Extract the [x, y] coordinate from the center of the cell holding the provided text.  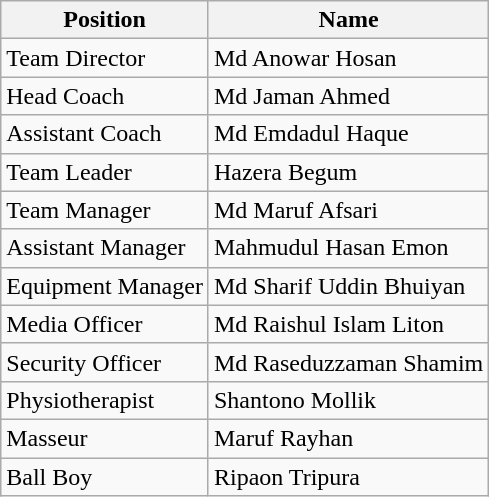
Md Maruf Afsari [348, 210]
Shantono Mollik [348, 400]
Name [348, 20]
Team Director [105, 58]
Ripaon Tripura [348, 477]
Team Manager [105, 210]
Media Officer [105, 324]
Masseur [105, 438]
Ball Boy [105, 477]
Md Jaman Ahmed [348, 96]
Md Raishul Islam Liton [348, 324]
Mahmudul Hasan Emon [348, 248]
Position [105, 20]
Equipment Manager [105, 286]
Maruf Rayhan [348, 438]
Assistant Manager [105, 248]
Md Emdadul Haque [348, 134]
Md Anowar Hosan [348, 58]
Md Sharif Uddin Bhuiyan [348, 286]
Hazera Begum [348, 172]
Assistant Coach [105, 134]
Team Leader [105, 172]
Md Raseduzzaman Shamim [348, 362]
Head Coach [105, 96]
Security Officer [105, 362]
Physiotherapist [105, 400]
